Detect which cell encompasses the target text, then output its (X, Y) center coordinate. 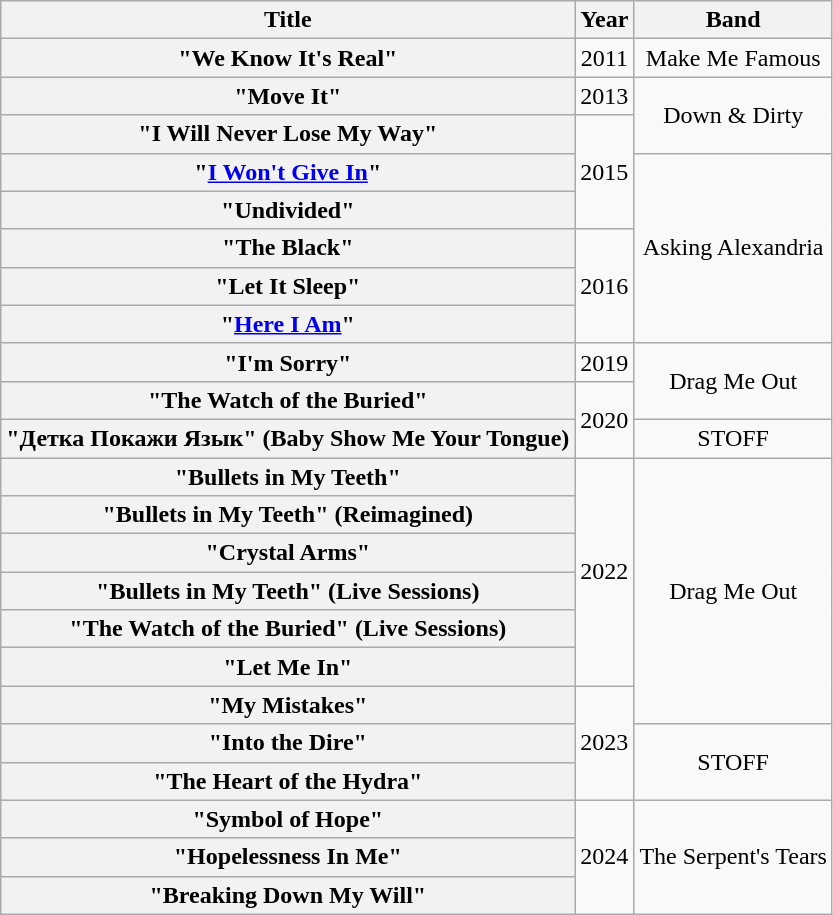
2011 (604, 58)
"Symbol of Hope" (288, 819)
2023 (604, 743)
Asking Alexandria (734, 248)
"The Watch of the Buried" (Live Sessions) (288, 629)
"I Won't Give In" (288, 172)
"I Will Never Lose My Way" (288, 134)
"Bullets in My Teeth" (Reimagined) (288, 515)
"The Black" (288, 248)
"We Know It's Real" (288, 58)
"Let Me In" (288, 667)
"Undivided" (288, 210)
Band (734, 20)
"Here I Am" (288, 324)
2022 (604, 572)
The Serpent's Tears (734, 857)
"Crystal Arms" (288, 553)
"Move It" (288, 96)
"Bullets in My Teeth" (Live Sessions) (288, 591)
2015 (604, 172)
2016 (604, 286)
"Детка Покажи Язык" (Baby Show Me Your Tongue) (288, 438)
"Breaking Down My Will" (288, 895)
"Bullets in My Teeth" (288, 477)
Title (288, 20)
2024 (604, 857)
"Into the Dire" (288, 743)
Year (604, 20)
"Let It Sleep" (288, 286)
Down & Dirty (734, 115)
2020 (604, 419)
"My Mistakes" (288, 705)
"Hopelessness In Me" (288, 857)
Make Me Famous (734, 58)
2013 (604, 96)
2019 (604, 362)
"The Watch of the Buried" (288, 400)
"The Heart of the Hydra" (288, 781)
"I'm Sorry" (288, 362)
